Detect which cell encompasses the target text, then output its [x, y] center coordinate. 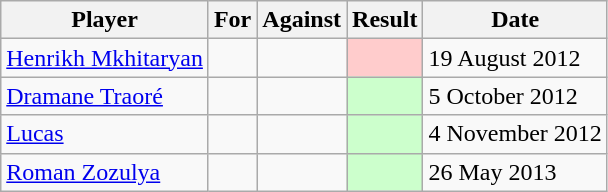
4 November 2012 [515, 134]
26 May 2013 [515, 172]
Lucas [105, 134]
Result [385, 20]
For [232, 20]
Roman Zozulya [105, 172]
Henrikh Mkhitaryan [105, 58]
Player [105, 20]
5 October 2012 [515, 96]
19 August 2012 [515, 58]
Against [302, 20]
Date [515, 20]
Dramane Traoré [105, 96]
